Provide the (x, y) coordinate of the cell's center where the given text is located.  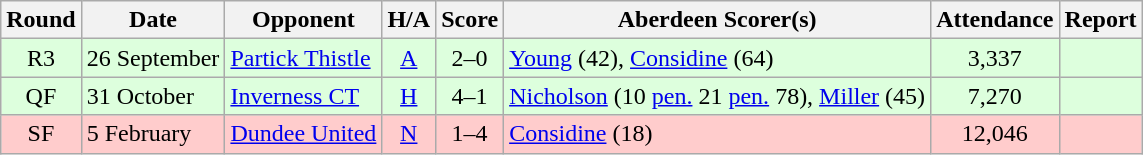
3,337 (995, 58)
Score (470, 20)
31 October (153, 96)
SF (41, 134)
N (409, 134)
Dundee United (304, 134)
Partick Thistle (304, 58)
Round (41, 20)
Aberdeen Scorer(s) (718, 20)
1–4 (470, 134)
Considine (18) (718, 134)
Opponent (304, 20)
2–0 (470, 58)
Report (1100, 20)
5 February (153, 134)
A (409, 58)
H (409, 96)
4–1 (470, 96)
12,046 (995, 134)
QF (41, 96)
Date (153, 20)
Attendance (995, 20)
7,270 (995, 96)
R3 (41, 58)
26 September (153, 58)
H/A (409, 20)
Young (42), Considine (64) (718, 58)
Nicholson (10 pen. 21 pen. 78), Miller (45) (718, 96)
Inverness CT (304, 96)
